Output the [x, y] coordinate of the center of the cell containing the given text.  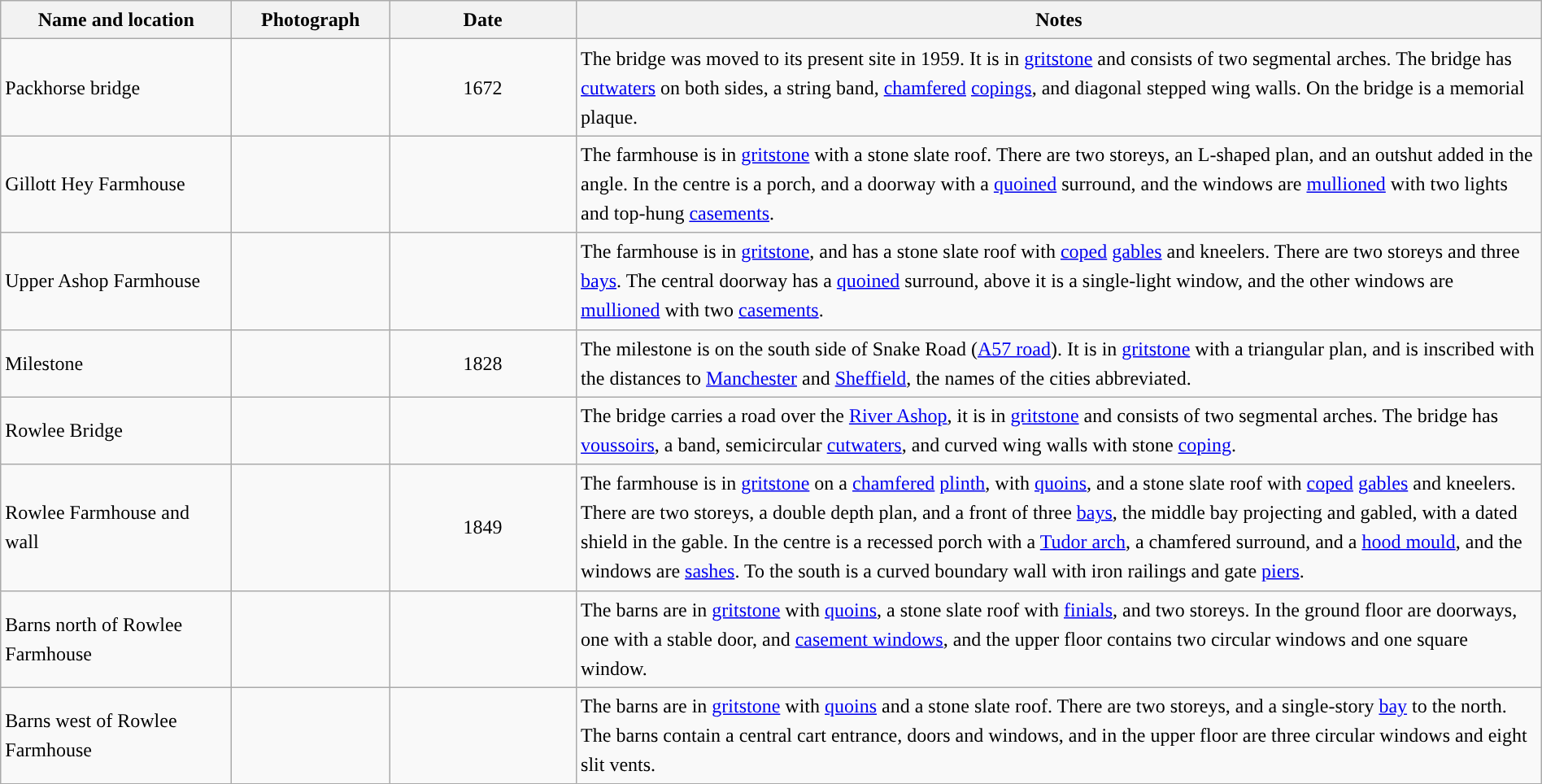
Name and location [116, 20]
Upper Ashop Farmhouse [116, 281]
1828 [483, 363]
Rowlee Farmhouse and wall [116, 527]
Barns north of Rowlee Farmhouse [116, 639]
Photograph [311, 20]
Barns west of Rowlee Farmhouse [116, 735]
Date [483, 20]
Milestone [116, 363]
1849 [483, 527]
Rowlee Bridge [116, 431]
Packhorse bridge [116, 88]
Notes [1059, 20]
1672 [483, 88]
Gillott Hey Farmhouse [116, 184]
